Identify which cell holds the provided text, then report its [X, Y] central coordinate. 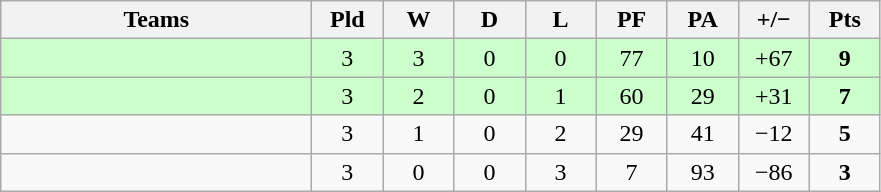
41 [702, 134]
−86 [774, 172]
Teams [156, 20]
5 [844, 134]
10 [702, 58]
+/− [774, 20]
Pts [844, 20]
+31 [774, 96]
−12 [774, 134]
W [418, 20]
PA [702, 20]
PF [632, 20]
60 [632, 96]
Pld [348, 20]
9 [844, 58]
77 [632, 58]
D [490, 20]
L [560, 20]
93 [702, 172]
+67 [774, 58]
